Return [X, Y] of the center of cell containing provided text 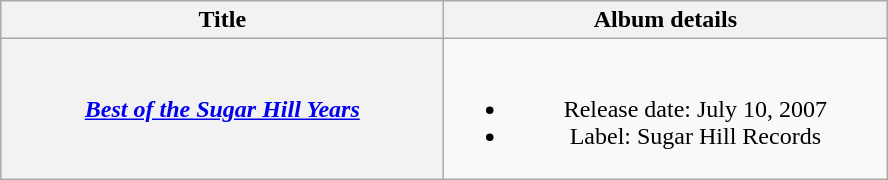
Best of the Sugar Hill Years [222, 109]
Album details [666, 20]
Title [222, 20]
Release date: July 10, 2007Label: Sugar Hill Records [666, 109]
